Provide the [x, y] coordinate of the cell's center where the given text is located.  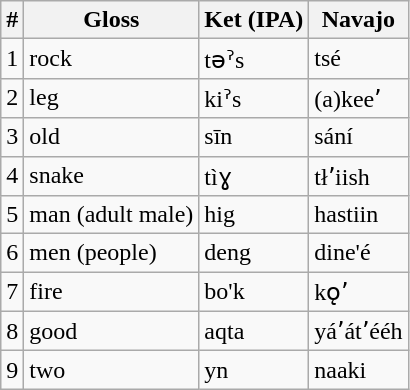
kiˀs [254, 98]
hig [254, 215]
old [112, 137]
man (adult male) [112, 215]
Navajo [358, 20]
yn [254, 370]
kǫʼ [358, 292]
8 [12, 331]
two [112, 370]
deng [254, 253]
6 [12, 253]
Gloss [112, 20]
2 [12, 98]
fire [112, 292]
rock [112, 59]
1 [12, 59]
4 [12, 176]
sīn [254, 137]
hastiin [358, 215]
7 [12, 292]
5 [12, 215]
yáʼátʼééh [358, 331]
tìɣ [254, 176]
# [12, 20]
tsé [358, 59]
aqta [254, 331]
bo'k [254, 292]
(a)keeʼ [358, 98]
tłʼiish [358, 176]
good [112, 331]
Ket (IPA) [254, 20]
sání [358, 137]
9 [12, 370]
leg [112, 98]
snake [112, 176]
dine'é [358, 253]
men (people) [112, 253]
naaki [358, 370]
təˀs [254, 59]
3 [12, 137]
